Locate the cell with the specified text and output its [X, Y] center coordinate. 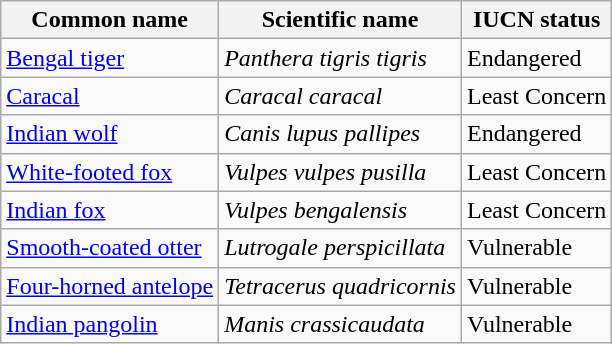
Scientific name [340, 20]
Common name [110, 20]
Smooth-coated otter [110, 248]
IUCN status [536, 20]
Indian wolf [110, 134]
Caracal [110, 96]
Bengal tiger [110, 58]
Vulpes vulpes pusilla [340, 172]
Indian fox [110, 210]
Indian pangolin [110, 324]
Four-horned antelope [110, 286]
Panthera tigris tigris [340, 58]
White-footed fox [110, 172]
Tetracerus quadricornis [340, 286]
Canis lupus pallipes [340, 134]
Caracal caracal [340, 96]
Lutrogale perspicillata [340, 248]
Manis crassicaudata [340, 324]
Vulpes bengalensis [340, 210]
